Identify which cell holds the provided text, then report its [X, Y] central coordinate. 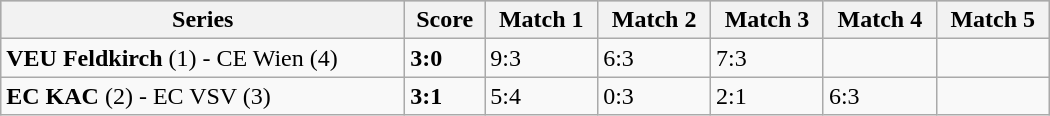
VEU Feldkirch (1) - CE Wien (4) [203, 58]
0:3 [654, 96]
7:3 [768, 58]
Match 5 [992, 20]
3:1 [445, 96]
Match 3 [768, 20]
Match 4 [880, 20]
9:3 [542, 58]
5:4 [542, 96]
Match 1 [542, 20]
EC KAC (2) - EC VSV (3) [203, 96]
3:0 [445, 58]
2:1 [768, 96]
Series [203, 20]
Score [445, 20]
Match 2 [654, 20]
